Extract the [x, y] coordinate from the center of the cell holding the provided text.  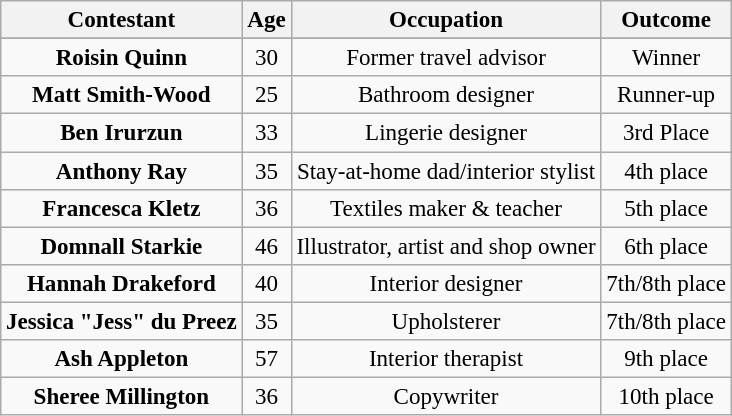
Anthony Ray [122, 171]
9th place [666, 359]
Lingerie designer [446, 133]
Former travel advisor [446, 58]
30 [266, 58]
Outcome [666, 20]
Jessica "Jess" du Preez [122, 322]
3rd Place [666, 133]
Age [266, 20]
40 [266, 284]
Ash Appleton [122, 359]
Occupation [446, 20]
6th place [666, 246]
Ben Irurzun [122, 133]
10th place [666, 397]
Hannah Drakeford [122, 284]
57 [266, 359]
Interior therapist [446, 359]
25 [266, 95]
5th place [666, 209]
Sheree Millington [122, 397]
Roisin Quinn [122, 58]
Copywriter [446, 397]
Bathroom designer [446, 95]
Stay-at-home dad/interior stylist [446, 171]
Upholsterer [446, 322]
Winner [666, 58]
4th place [666, 171]
Francesca Kletz [122, 209]
Textiles maker & teacher [446, 209]
Domnall Starkie [122, 246]
Interior designer [446, 284]
46 [266, 246]
Contestant [122, 20]
Runner-up [666, 95]
33 [266, 133]
Matt Smith-Wood [122, 95]
Illustrator, artist and shop owner [446, 246]
